Detect which cell encompasses the target text, then output its (x, y) center coordinate. 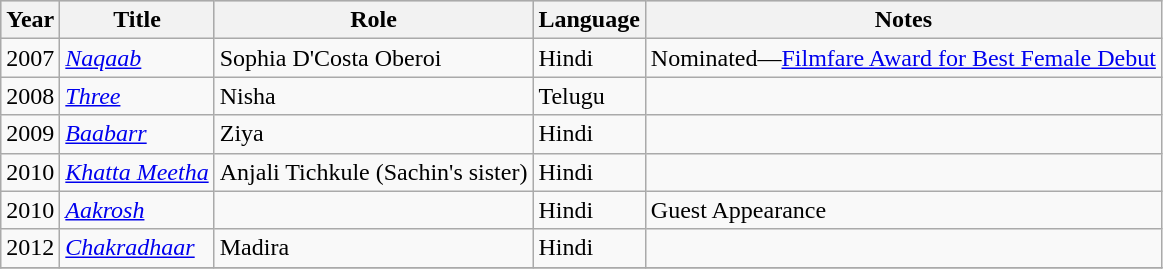
Year (30, 20)
Language (589, 20)
Telugu (589, 96)
Three (137, 96)
Aakrosh (137, 210)
Nominated—Filmfare Award for Best Female Debut (903, 58)
2008 (30, 96)
Anjali Tichkule (Sachin's sister) (374, 172)
Naqaab (137, 58)
2009 (30, 134)
Madira (374, 248)
Khatta Meetha (137, 172)
Sophia D'Costa Oberoi (374, 58)
2012 (30, 248)
2007 (30, 58)
Chakradhaar (137, 248)
Role (374, 20)
Baabarr (137, 134)
Notes (903, 20)
Nisha (374, 96)
Ziya (374, 134)
Guest Appearance (903, 210)
Title (137, 20)
